Determine the (x, y) coordinate at the center of the cell enclosing the given text.  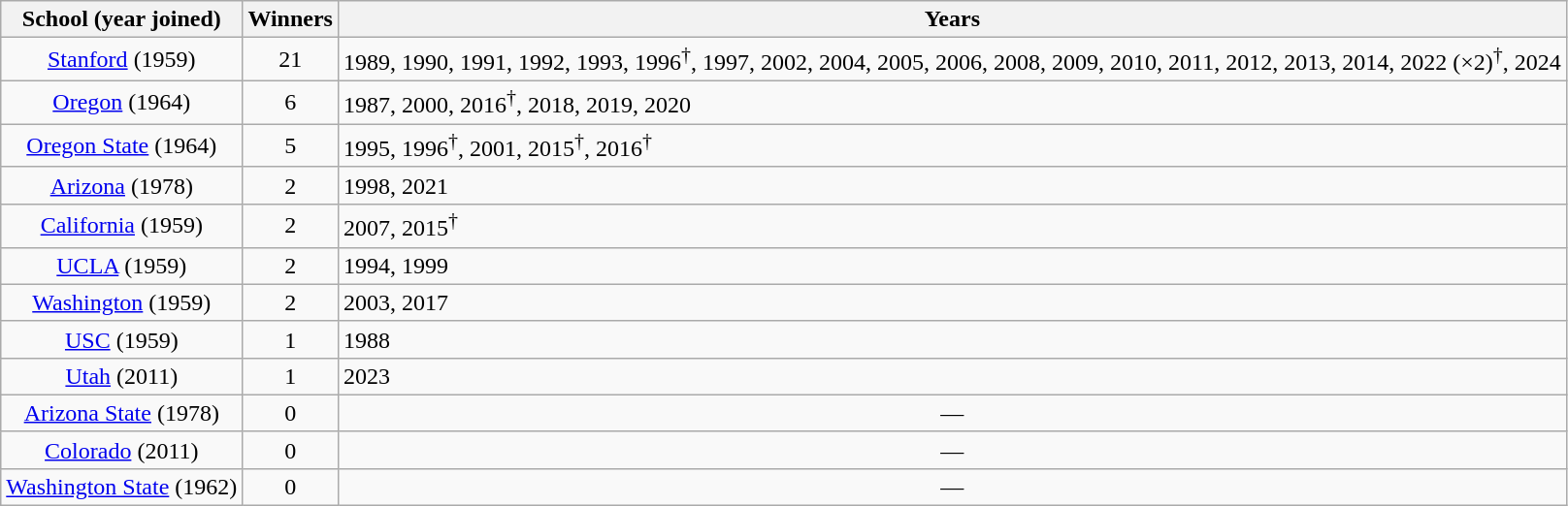
Colorado (2011) (122, 450)
Oregon (1964) (122, 103)
1994, 1999 (952, 266)
Washington State (1962) (122, 487)
2003, 2017 (952, 302)
21 (291, 60)
California (1959) (122, 227)
Arizona (1978) (122, 185)
Oregon State (1964) (122, 145)
Stanford (1959) (122, 60)
1987, 2000, 2016†, 2018, 2019, 2020 (952, 103)
Years (952, 19)
School (year joined) (122, 19)
Utah (2011) (122, 376)
5 (291, 145)
6 (291, 103)
Washington (1959) (122, 302)
1989, 1990, 1991, 1992, 1993, 1996†, 1997, 2002, 2004, 2005, 2006, 2008, 2009, 2010, 2011, 2012, 2013, 2014, 2022 (×2)†, 2024 (952, 60)
2007, 2015† (952, 227)
USC (1959) (122, 339)
UCLA (1959) (122, 266)
Winners (291, 19)
Arizona State (1978) (122, 413)
1988 (952, 339)
1998, 2021 (952, 185)
2023 (952, 376)
1995, 1996†, 2001, 2015†, 2016† (952, 145)
